Find where the given text appears and provide that cell's center as [X, Y] coordinate. 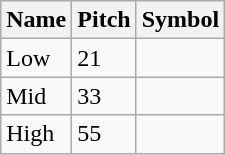
Pitch [104, 20]
33 [104, 96]
High [36, 134]
Name [36, 20]
Low [36, 58]
55 [104, 134]
21 [104, 58]
Symbol [180, 20]
Mid [36, 96]
